Return (X, Y) of the center of cell containing provided text 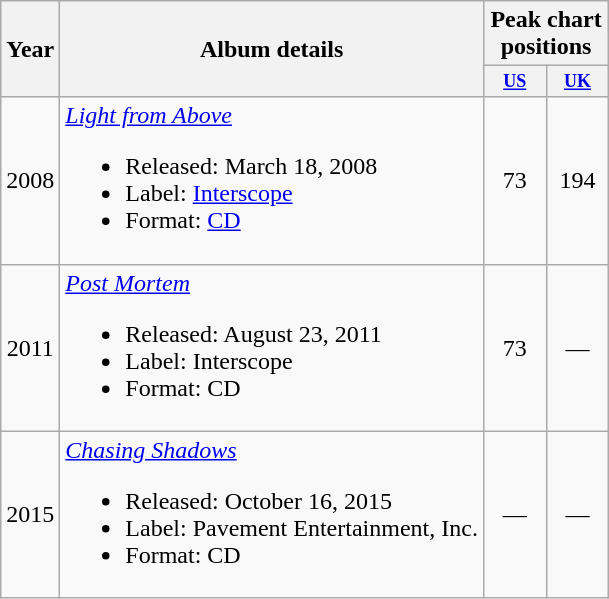
2008 (30, 180)
Light from AboveReleased: March 18, 2008Label: InterscopeFormat: CD (272, 180)
Album details (272, 49)
US (514, 82)
Year (30, 49)
Post MortemReleased: August 23, 2011Label: InterscopeFormat: CD (272, 348)
2015 (30, 514)
2011 (30, 348)
Peak chart positions (546, 34)
Chasing ShadowsReleased: October 16, 2015Label: Pavement Entertainment, Inc.Format: CD (272, 514)
UK (578, 82)
194 (578, 180)
